Search for the cell housing the specified text and yield its [X, Y] center coordinate. 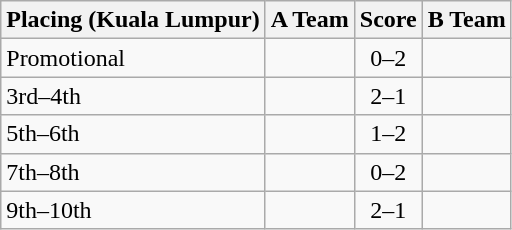
A Team [310, 20]
Placing (Kuala Lumpur) [133, 20]
9th–10th [133, 210]
B Team [466, 20]
1–2 [388, 134]
7th–8th [133, 172]
3rd–4th [133, 96]
Score [388, 20]
Promotional [133, 58]
5th–6th [133, 134]
